Capture the cell that displays the provided text and extract its [X, Y] central coordinate. 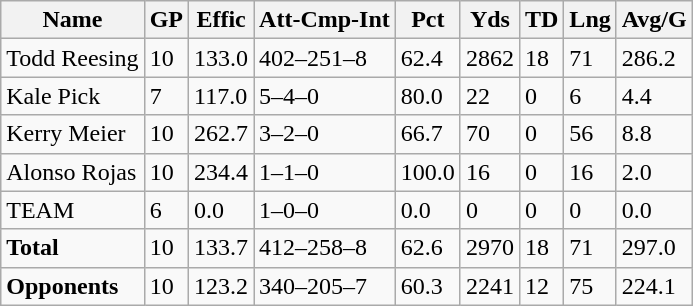
22 [490, 96]
412–258–8 [325, 248]
80.0 [428, 96]
70 [490, 134]
5–4–0 [325, 96]
297.0 [654, 248]
Name [72, 20]
1–1–0 [325, 172]
8.8 [654, 134]
4.4 [654, 96]
Todd Reesing [72, 58]
75 [590, 286]
62.4 [428, 58]
Kale Pick [72, 96]
60.3 [428, 286]
56 [590, 134]
Avg/G [654, 20]
7 [166, 96]
Kerry Meier [72, 134]
Alonso Rojas [72, 172]
62.6 [428, 248]
GP [166, 20]
2241 [490, 286]
2970 [490, 248]
234.4 [222, 172]
3–2–0 [325, 134]
340–205–7 [325, 286]
Pct [428, 20]
100.0 [428, 172]
2862 [490, 58]
117.0 [222, 96]
Total [72, 248]
286.2 [654, 58]
Yds [490, 20]
262.7 [222, 134]
Lng [590, 20]
133.7 [222, 248]
224.1 [654, 286]
133.0 [222, 58]
1–0–0 [325, 210]
Att-Cmp-Int [325, 20]
402–251–8 [325, 58]
2.0 [654, 172]
66.7 [428, 134]
Opponents [72, 286]
TEAM [72, 210]
123.2 [222, 286]
TD [541, 20]
12 [541, 286]
Effic [222, 20]
